Scan for the cell matching the given text and deliver its [X, Y] coordinate at center. 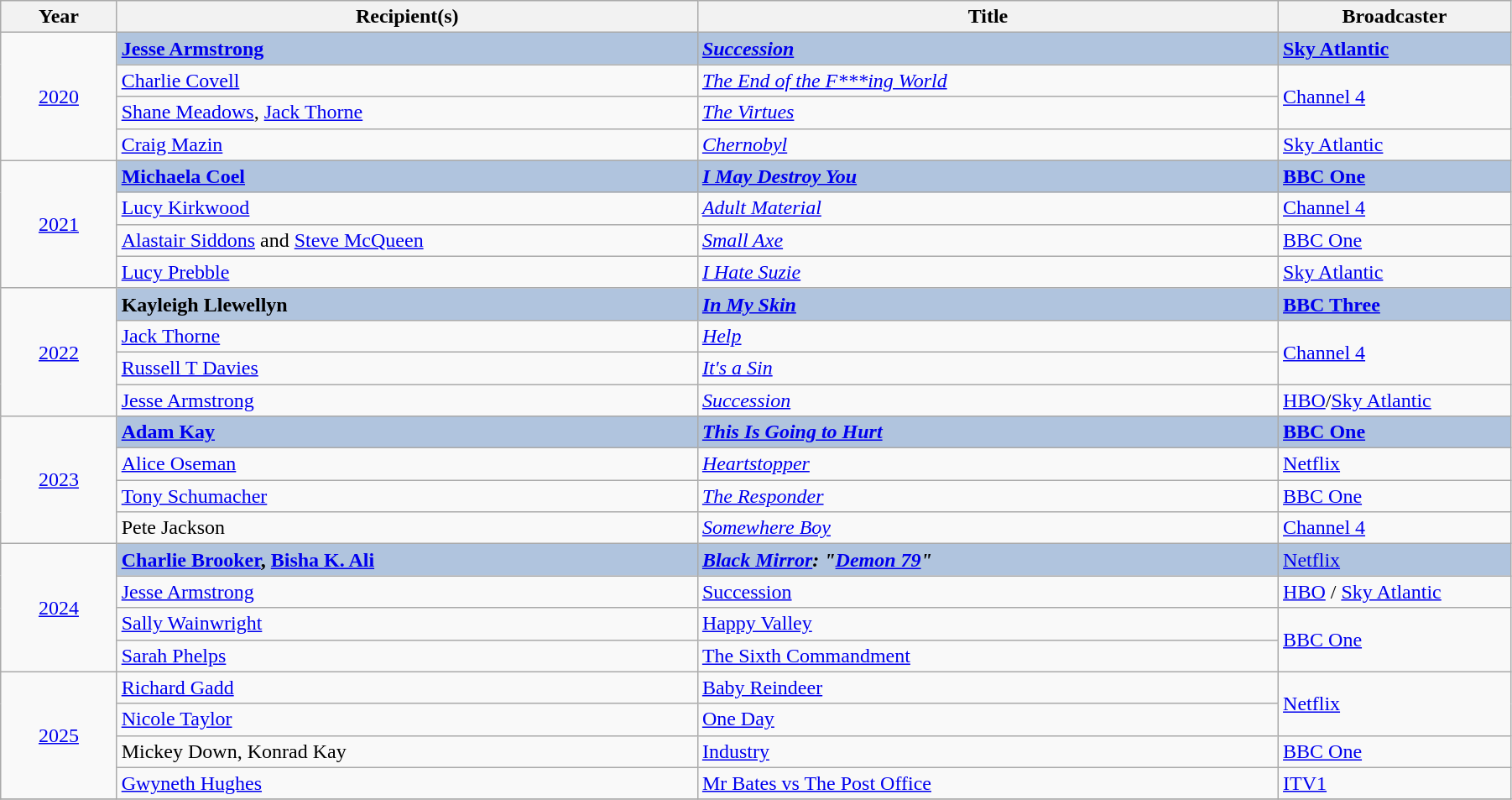
2021 [59, 224]
Recipient(s) [407, 17]
Title [988, 17]
Mickey Down, Konrad Kay [407, 751]
Lucy Prebble [407, 272]
Small Axe [988, 240]
In My Skin [988, 304]
Adam Kay [407, 432]
2023 [59, 480]
Lucy Kirkwood [407, 208]
Black Mirror: "Demon 79" [988, 560]
The Responder [988, 496]
Charlie Brooker, Bisha K. Ali [407, 560]
Heartstopper [988, 464]
Russell T Davies [407, 368]
I Hate Suzie [988, 272]
2020 [59, 97]
2022 [59, 352]
Happy Valley [988, 624]
Sarah Phelps [407, 656]
2025 [59, 735]
Tony Schumacher [407, 496]
Sally Wainwright [407, 624]
Alastair Siddons and Steve McQueen [407, 240]
Somewhere Boy [988, 528]
Jack Thorne [407, 336]
It's a Sin [988, 368]
Michaela Coel [407, 176]
Help [988, 336]
Kayleigh Llewellyn [407, 304]
Gwyneth Hughes [407, 783]
Adult Material [988, 208]
Year [59, 17]
The End of the F***ing World [988, 81]
Richard Gadd [407, 688]
Alice Oseman [407, 464]
Broadcaster [1395, 17]
Mr Bates vs The Post Office [988, 783]
Nicole Taylor [407, 719]
The Sixth Commandment [988, 656]
I May Destroy You [988, 176]
BBC Three [1395, 304]
One Day [988, 719]
ITV1 [1395, 783]
Charlie Covell [407, 81]
Craig Mazin [407, 144]
2024 [59, 608]
Baby Reindeer [988, 688]
Shane Meadows, Jack Thorne [407, 112]
HBO/Sky Atlantic [1395, 400]
Chernobyl [988, 144]
The Virtues [988, 112]
Pete Jackson [407, 528]
Industry [988, 751]
HBO / Sky Atlantic [1395, 592]
This Is Going to Hurt [988, 432]
